Return the (x, y) coordinate for the center point of the cell that contains the specified text.  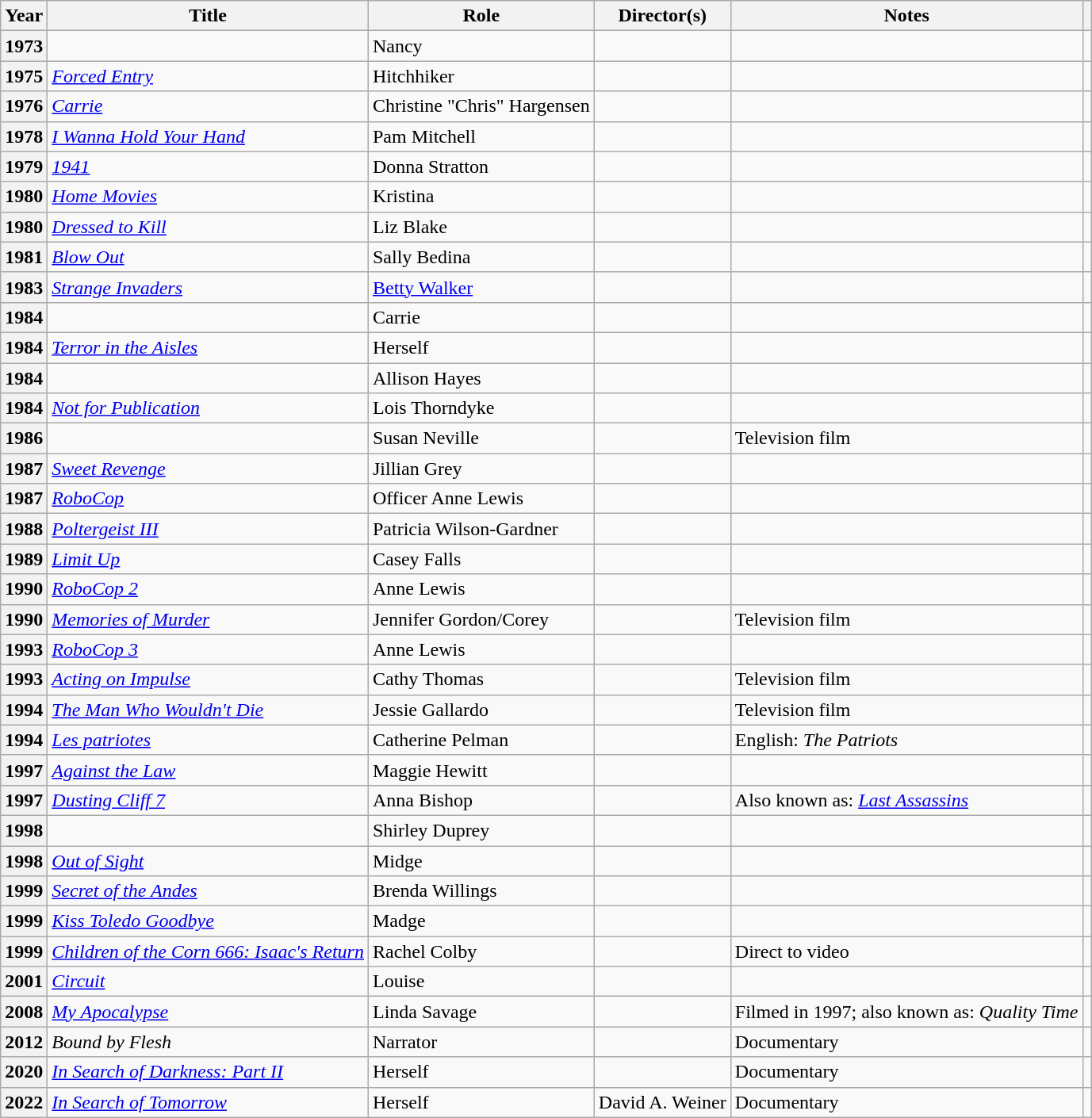
Anna Bishop (481, 800)
Cathy Thomas (481, 680)
RoboCop 3 (208, 649)
Terror in the Aisles (208, 347)
Direct to video (906, 951)
Madge (481, 921)
Liz Blake (481, 227)
Sally Bedina (481, 257)
Catherine Pelman (481, 740)
Children of the Corn 666: Isaac's Return (208, 951)
Donna Stratton (481, 167)
Also known as: Last Assassins (906, 800)
1976 (24, 106)
David A. Weiner (662, 1102)
Sweet Revenge (208, 469)
Casey Falls (481, 559)
Lois Thorndyke (481, 408)
1978 (24, 136)
2008 (24, 1012)
2012 (24, 1042)
Louise (481, 982)
Secret of the Andes (208, 891)
1981 (24, 257)
1988 (24, 529)
Limit Up (208, 559)
Shirley Duprey (481, 830)
Home Movies (208, 197)
Hitchhiker (481, 76)
RoboCop (208, 499)
Memories of Murder (208, 619)
1986 (24, 438)
Linda Savage (481, 1012)
2001 (24, 982)
In Search of Darkness: Part II (208, 1072)
Strange Invaders (208, 287)
Christine "Chris" Hargensen (481, 106)
Midge (481, 860)
2022 (24, 1102)
Kristina (481, 197)
2020 (24, 1072)
RoboCop 2 (208, 589)
Filmed in 1997; also known as: Quality Time (906, 1012)
Poltergeist III (208, 529)
Jillian Grey (481, 469)
1975 (24, 76)
The Man Who Wouldn't Die (208, 710)
In Search of Tomorrow (208, 1102)
Year (24, 16)
Role (481, 16)
Title (208, 16)
Brenda Willings (481, 891)
Circuit (208, 982)
Nancy (481, 46)
1979 (24, 167)
Les patriotes (208, 740)
Bound by Flesh (208, 1042)
Notes (906, 16)
Director(s) (662, 16)
Out of Sight (208, 860)
Betty Walker (481, 287)
Dressed to Kill (208, 227)
Jennifer Gordon/Corey (481, 619)
Blow Out (208, 257)
Narrator (481, 1042)
Susan Neville (481, 438)
1983 (24, 287)
Maggie Hewitt (481, 770)
Acting on Impulse (208, 680)
Forced Entry (208, 76)
Kiss Toledo Goodbye (208, 921)
My Apocalypse (208, 1012)
English: The Patriots (906, 740)
Dusting Cliff 7 (208, 800)
I Wanna Hold Your Hand (208, 136)
Not for Publication (208, 408)
1941 (208, 167)
Rachel Colby (481, 951)
1973 (24, 46)
Jessie Gallardo (481, 710)
Officer Anne Lewis (481, 499)
1989 (24, 559)
Against the Law (208, 770)
Patricia Wilson-Gardner (481, 529)
Allison Hayes (481, 378)
Pam Mitchell (481, 136)
